From the cell containing the given text, extract its center point as [x, y] coordinate. 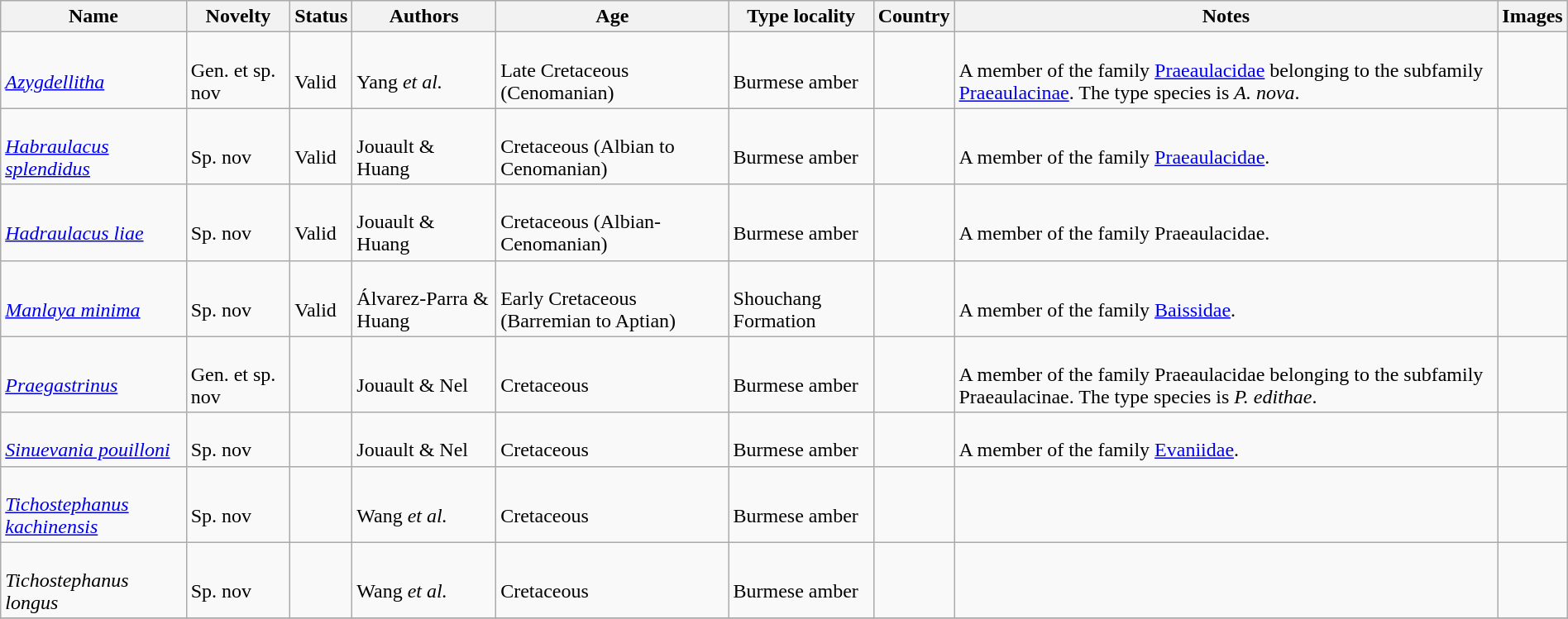
Shouchang Formation [801, 298]
Late Cretaceous (Cenomanian) [612, 70]
Tichostephanus longus [93, 580]
Manlaya minima [93, 298]
Early Cretaceous (Barremian to Aptian) [612, 298]
A member of the family Praeaulacidae belonging to the subfamily Praeaulacinae. The type species is A. nova. [1226, 70]
Notes [1226, 17]
Cretaceous (Albian to Cenomanian) [612, 146]
Yang et al. [424, 70]
Habraulacus splendidus [93, 146]
Sinuevania pouilloni [93, 440]
Tichostephanus kachinensis [93, 504]
Azygdellitha [93, 70]
A member of the family Baissidae. [1226, 298]
A member of the family Evaniidae. [1226, 440]
Age [612, 17]
Cretaceous (Albian-Cenomanian) [612, 222]
Hadraulacus liae [93, 222]
Images [1532, 17]
Authors [424, 17]
Novelty [238, 17]
Álvarez-Parra & Huang [424, 298]
Country [914, 17]
Name [93, 17]
Praegastrinus [93, 374]
Type locality [801, 17]
Status [321, 17]
A member of the family Praeaulacidae belonging to the subfamily Praeaulacinae. The type species is P. edithae. [1226, 374]
